From the cell containing the given text, extract its center point as [X, Y] coordinate. 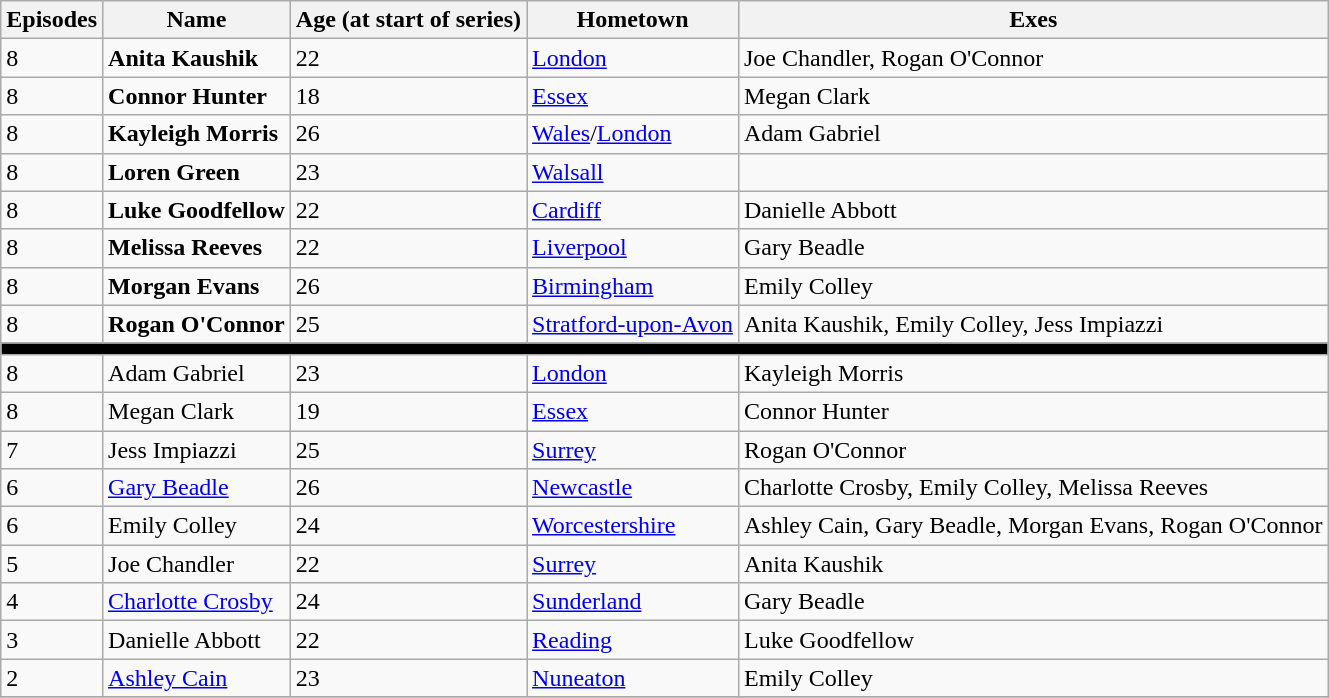
Charlotte Crosby, Emily Colley, Melissa Reeves [1033, 488]
Loren Green [197, 172]
Morgan Evans [197, 286]
5 [52, 564]
Name [197, 20]
Stratford-upon-Avon [633, 324]
Episodes [52, 20]
Liverpool [633, 248]
7 [52, 449]
2 [52, 678]
Hometown [633, 20]
Ashley Cain, Gary Beadle, Morgan Evans, Rogan O'Connor [1033, 526]
3 [52, 640]
Birmingham [633, 286]
Charlotte Crosby [197, 602]
Jess Impiazzi [197, 449]
Ashley Cain [197, 678]
Wales/London [633, 134]
Reading [633, 640]
Joe Chandler, Rogan O'Connor [1033, 58]
Nuneaton [633, 678]
18 [408, 96]
Worcestershire [633, 526]
Joe Chandler [197, 564]
Melissa Reeves [197, 248]
4 [52, 602]
Walsall [633, 172]
19 [408, 411]
Age (at start of series) [408, 20]
Exes [1033, 20]
Newcastle [633, 488]
Anita Kaushik, Emily Colley, Jess Impiazzi [1033, 324]
Cardiff [633, 210]
Sunderland [633, 602]
